From the cell containing the given text, extract its center point as (x, y) coordinate. 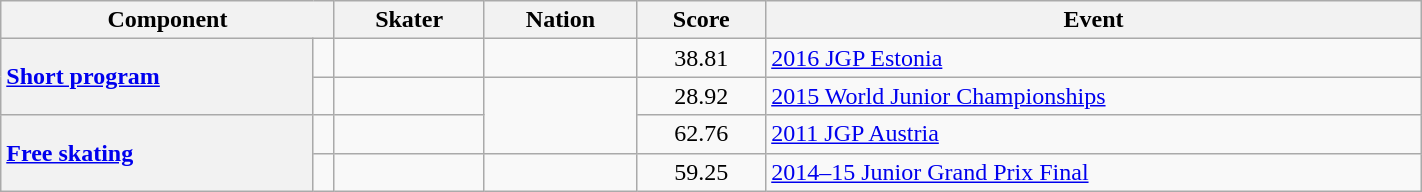
59.25 (702, 172)
Event (1094, 20)
Skater (409, 20)
Component (168, 20)
Free skating (157, 153)
2015 World Junior Championships (1094, 96)
2016 JGP Estonia (1094, 58)
Short program (157, 77)
2011 JGP Austria (1094, 134)
62.76 (702, 134)
28.92 (702, 96)
38.81 (702, 58)
Nation (560, 20)
2014–15 Junior Grand Prix Final (1094, 172)
Score (702, 20)
